Extract the [X, Y] coordinate from the center of the cell holding the provided text.  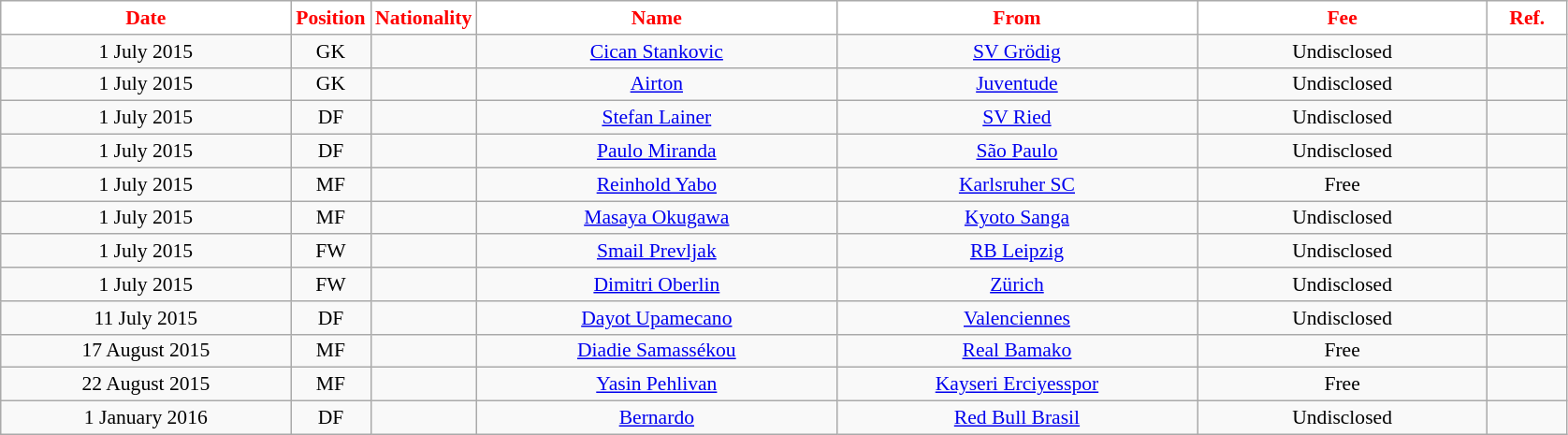
Ref. [1527, 18]
Dayot Upamecano [657, 318]
SV Grödig [1016, 51]
17 August 2015 [146, 351]
1 January 2016 [146, 418]
São Paulo [1016, 152]
Position [331, 18]
Name [657, 18]
Karlsruher SC [1016, 184]
Juventude [1016, 84]
Paulo Miranda [657, 152]
Yasin Pehlivan [657, 384]
11 July 2015 [146, 318]
Reinhold Yabo [657, 184]
Cican Stankovic [657, 51]
Kyoto Sanga [1016, 218]
From [1016, 18]
Diadie Samassékou [657, 351]
Smail Prevljak [657, 252]
Airton [657, 84]
Valenciennes [1016, 318]
Red Bull Brasil [1016, 418]
Zürich [1016, 284]
SV Ried [1016, 118]
Real Bamako [1016, 351]
Stefan Lainer [657, 118]
Kayseri Erciyesspor [1016, 384]
Date [146, 18]
Nationality [423, 18]
Bernardo [657, 418]
RB Leipzig [1016, 252]
Masaya Okugawa [657, 218]
22 August 2015 [146, 384]
Dimitri Oberlin [657, 284]
Fee [1343, 18]
